Determine the (X, Y) coordinate at the center of the cell enclosing the given text.  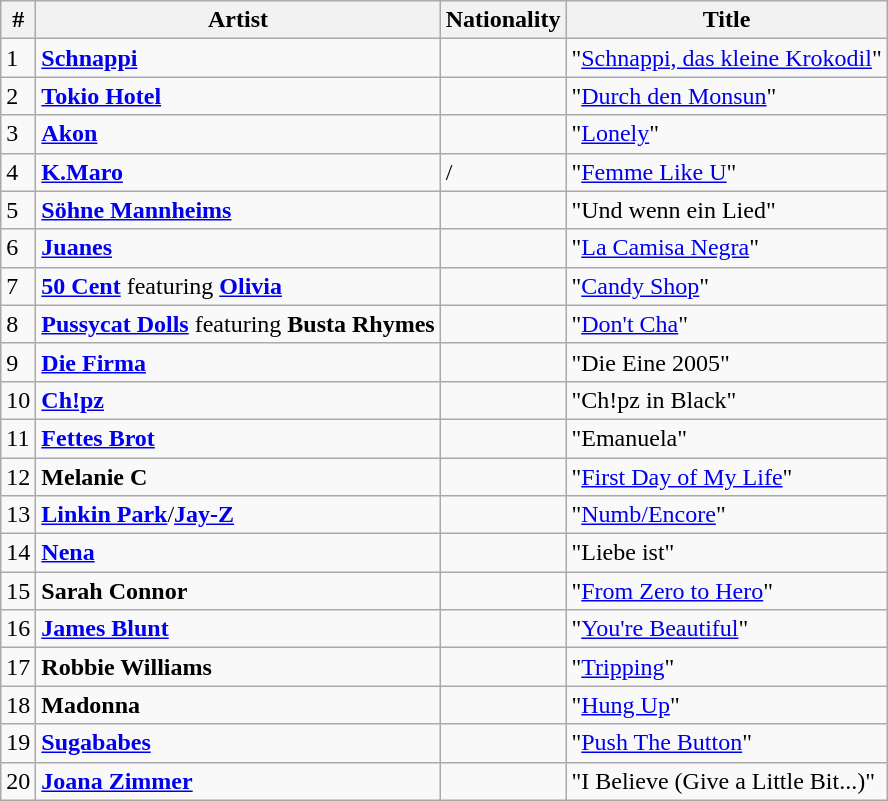
9 (18, 362)
# (18, 20)
Juanes (238, 248)
"Emanuela" (726, 438)
K.Maro (238, 172)
Melanie C (238, 477)
"Und wenn ein Lied" (726, 210)
7 (18, 286)
Nationality (503, 20)
Ch!pz (238, 400)
13 (18, 515)
Pussycat Dolls featuring Busta Rhymes (238, 324)
"La Camisa Negra" (726, 248)
Sugababes (238, 743)
"First Day of My Life" (726, 477)
Die Firma (238, 362)
Fettes Brot (238, 438)
"Liebe ist" (726, 553)
Robbie Williams (238, 667)
"Ch!pz in Black" (726, 400)
5 (18, 210)
8 (18, 324)
"Numb/Encore" (726, 515)
"Lonely" (726, 134)
"I Believe (Give a Little Bit...)" (726, 781)
10 (18, 400)
Joana Zimmer (238, 781)
19 (18, 743)
Nena (238, 553)
James Blunt (238, 629)
Artist (238, 20)
Title (726, 20)
11 (18, 438)
Tokio Hotel (238, 96)
18 (18, 705)
12 (18, 477)
Sarah Connor (238, 591)
Akon (238, 134)
"Don't Cha" (726, 324)
Linkin Park/Jay-Z (238, 515)
"Hung Up" (726, 705)
16 (18, 629)
14 (18, 553)
15 (18, 591)
4 (18, 172)
"Die Eine 2005" (726, 362)
"Durch den Monsun" (726, 96)
"Schnappi, das kleine Krokodil" (726, 58)
"You're Beautiful" (726, 629)
3 (18, 134)
/ (503, 172)
2 (18, 96)
"Push The Button" (726, 743)
Madonna (238, 705)
6 (18, 248)
50 Cent featuring Olivia (238, 286)
Söhne Mannheims (238, 210)
20 (18, 781)
Schnappi (238, 58)
"Tripping" (726, 667)
"Candy Shop" (726, 286)
"From Zero to Hero" (726, 591)
1 (18, 58)
"Femme Like U" (726, 172)
17 (18, 667)
